Return the (X, Y) coordinate for the center point of the cell that contains the specified text.  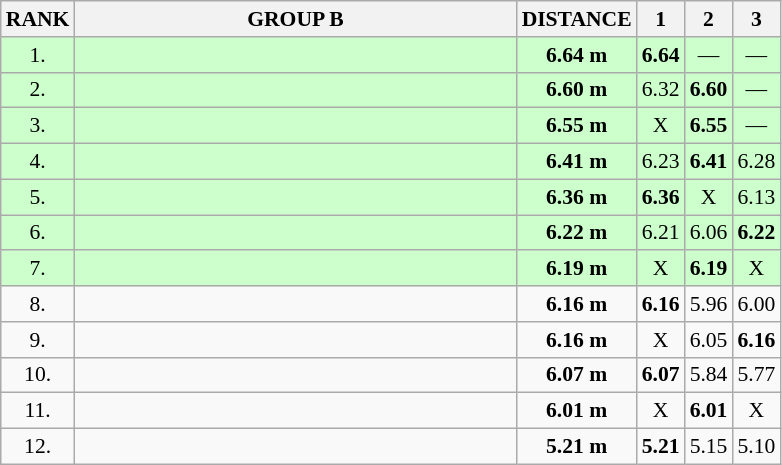
6.06 (709, 233)
RANK (38, 19)
6.01 m (577, 411)
6.55 m (577, 126)
6.22 (756, 233)
6.41 (709, 162)
5.15 (709, 447)
1 (661, 19)
2. (38, 90)
6.64 (661, 55)
6.05 (709, 340)
6.60 (709, 90)
9. (38, 340)
6.00 (756, 304)
6.23 (661, 162)
7. (38, 269)
6.55 (709, 126)
5.77 (756, 375)
6.36 m (577, 197)
11. (38, 411)
12. (38, 447)
DISTANCE (577, 19)
6.60 m (577, 90)
GROUP B (295, 19)
5.84 (709, 375)
1. (38, 55)
5.10 (756, 447)
4. (38, 162)
2 (709, 19)
6.19 m (577, 269)
6.36 (661, 197)
10. (38, 375)
5. (38, 197)
6.13 (756, 197)
6.19 (709, 269)
6. (38, 233)
6.22 m (577, 233)
6.07 (661, 375)
6.32 (661, 90)
6.41 m (577, 162)
6.64 m (577, 55)
5.96 (709, 304)
5.21 m (577, 447)
8. (38, 304)
6.01 (709, 411)
3. (38, 126)
3 (756, 19)
6.28 (756, 162)
6.07 m (577, 375)
6.21 (661, 233)
5.21 (661, 447)
